Return the (x, y) coordinate for the center point of the cell that contains the specified text.  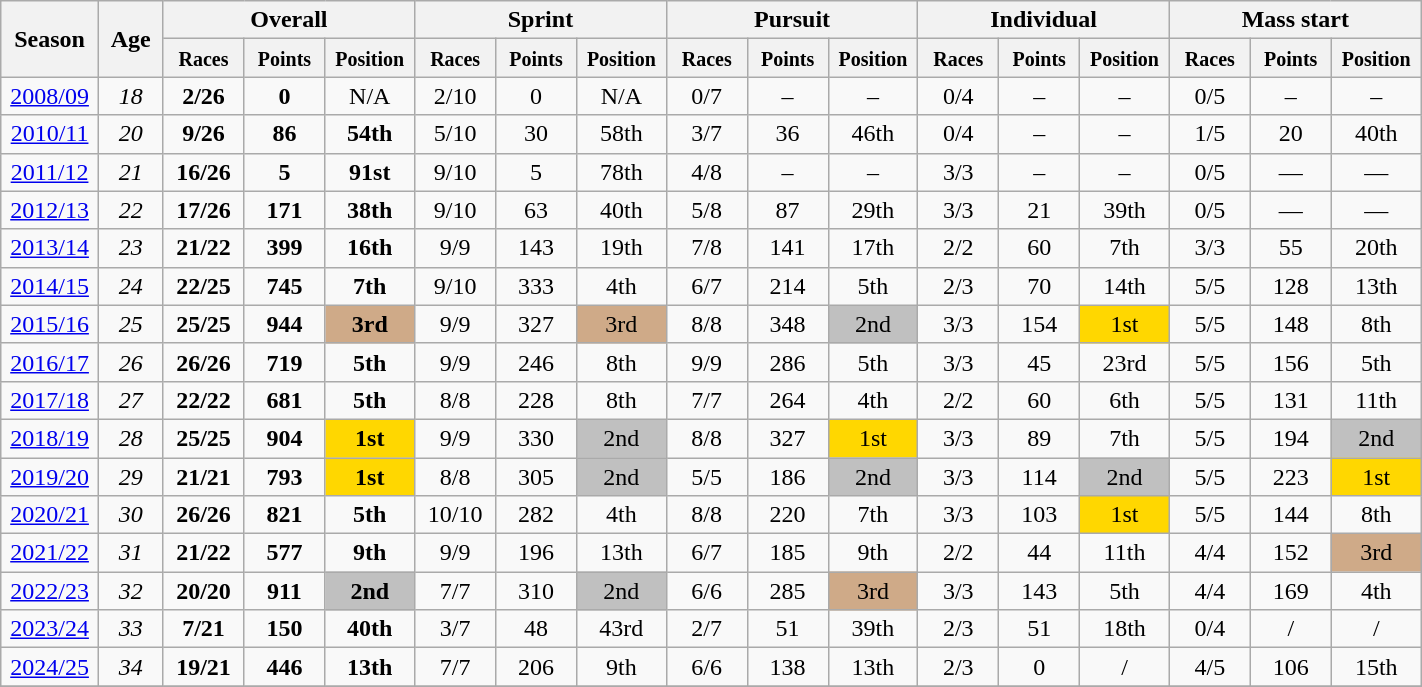
577 (284, 553)
45 (1040, 362)
0/7 (706, 96)
38th (370, 210)
2024/25 (50, 667)
Individual (1044, 20)
1/5 (1210, 134)
719 (284, 362)
48 (536, 629)
7/21 (204, 629)
78th (621, 172)
18 (130, 96)
2016/17 (50, 362)
911 (284, 591)
305 (536, 477)
194 (1290, 438)
286 (788, 362)
7/8 (706, 248)
22 (130, 210)
87 (788, 210)
285 (788, 591)
21/21 (204, 477)
25 (130, 324)
36 (788, 134)
348 (788, 324)
70 (1040, 286)
169 (1290, 591)
Mass start (1295, 20)
681 (284, 400)
2010/11 (50, 134)
34 (130, 667)
246 (536, 362)
2014/15 (50, 286)
4/5 (1210, 667)
2022/23 (50, 591)
2023/24 (50, 629)
5/8 (706, 210)
103 (1040, 515)
Age (130, 39)
944 (284, 324)
46th (873, 134)
2020/21 (50, 515)
86 (284, 134)
6th (1125, 400)
28 (130, 438)
186 (788, 477)
154 (1040, 324)
148 (1290, 324)
23 (130, 248)
2/10 (456, 96)
152 (1290, 553)
114 (1040, 477)
2015/16 (50, 324)
206 (536, 667)
9/26 (204, 134)
745 (284, 286)
18th (1125, 629)
106 (1290, 667)
2013/14 (50, 248)
138 (788, 667)
16/26 (204, 172)
32 (130, 591)
128 (1290, 286)
4/8 (706, 172)
2019/20 (50, 477)
2017/18 (50, 400)
264 (788, 400)
26 (130, 362)
446 (284, 667)
330 (536, 438)
220 (788, 515)
2/7 (706, 629)
904 (284, 438)
141 (788, 248)
58th (621, 134)
19/21 (204, 667)
17/26 (204, 210)
Pursuit (792, 20)
2/26 (204, 96)
150 (284, 629)
20/20 (204, 591)
17th (873, 248)
131 (1290, 400)
16th (370, 248)
2021/22 (50, 553)
171 (284, 210)
2011/12 (50, 172)
Sprint (541, 20)
44 (1040, 553)
33 (130, 629)
20th (1376, 248)
196 (536, 553)
43rd (621, 629)
91st (370, 172)
2012/13 (50, 210)
2008/09 (50, 96)
228 (536, 400)
19th (621, 248)
29th (873, 210)
10/10 (456, 515)
156 (1290, 362)
14th (1125, 286)
22/22 (204, 400)
29 (130, 477)
5/10 (456, 134)
223 (1290, 477)
144 (1290, 515)
27 (130, 400)
23rd (1125, 362)
282 (536, 515)
793 (284, 477)
63 (536, 210)
31 (130, 553)
54th (370, 134)
333 (536, 286)
89 (1040, 438)
399 (284, 248)
24 (130, 286)
821 (284, 515)
15th (1376, 667)
310 (536, 591)
22/25 (204, 286)
185 (788, 553)
214 (788, 286)
Season (50, 39)
Overall (289, 20)
2018/19 (50, 438)
55 (1290, 248)
